Scan for the cell matching the given text and deliver its [x, y] coordinate at center. 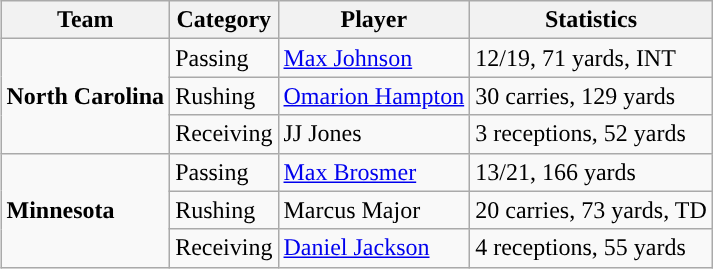
Max Johnson [374, 58]
4 receptions, 55 yards [592, 248]
30 carries, 129 yards [592, 96]
Omarion Hampton [374, 96]
Category [224, 20]
JJ Jones [374, 134]
Team [86, 20]
Statistics [592, 20]
Max Brosmer [374, 172]
12/19, 71 yards, INT [592, 58]
Marcus Major [374, 210]
3 receptions, 52 yards [592, 134]
North Carolina [86, 96]
20 carries, 73 yards, TD [592, 210]
Daniel Jackson [374, 248]
Minnesota [86, 210]
Player [374, 20]
13/21, 166 yards [592, 172]
